Locate the cell with the specified text and output its (x, y) center coordinate. 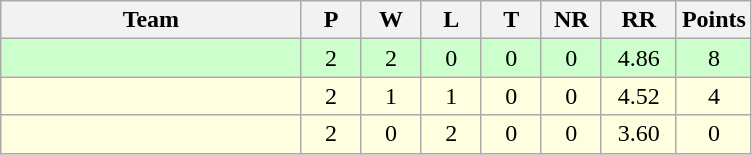
L (451, 20)
W (391, 20)
NR (571, 20)
4 (714, 96)
4.86 (638, 58)
3.60 (638, 134)
P (331, 20)
4.52 (638, 96)
Points (714, 20)
8 (714, 58)
Team (151, 20)
T (511, 20)
RR (638, 20)
